From the cell containing the given text, extract its center point as [x, y] coordinate. 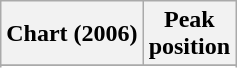
Chart (2006) [72, 34]
Peakposition [189, 34]
